Scan for the cell matching the given text and deliver its [X, Y] coordinate at center. 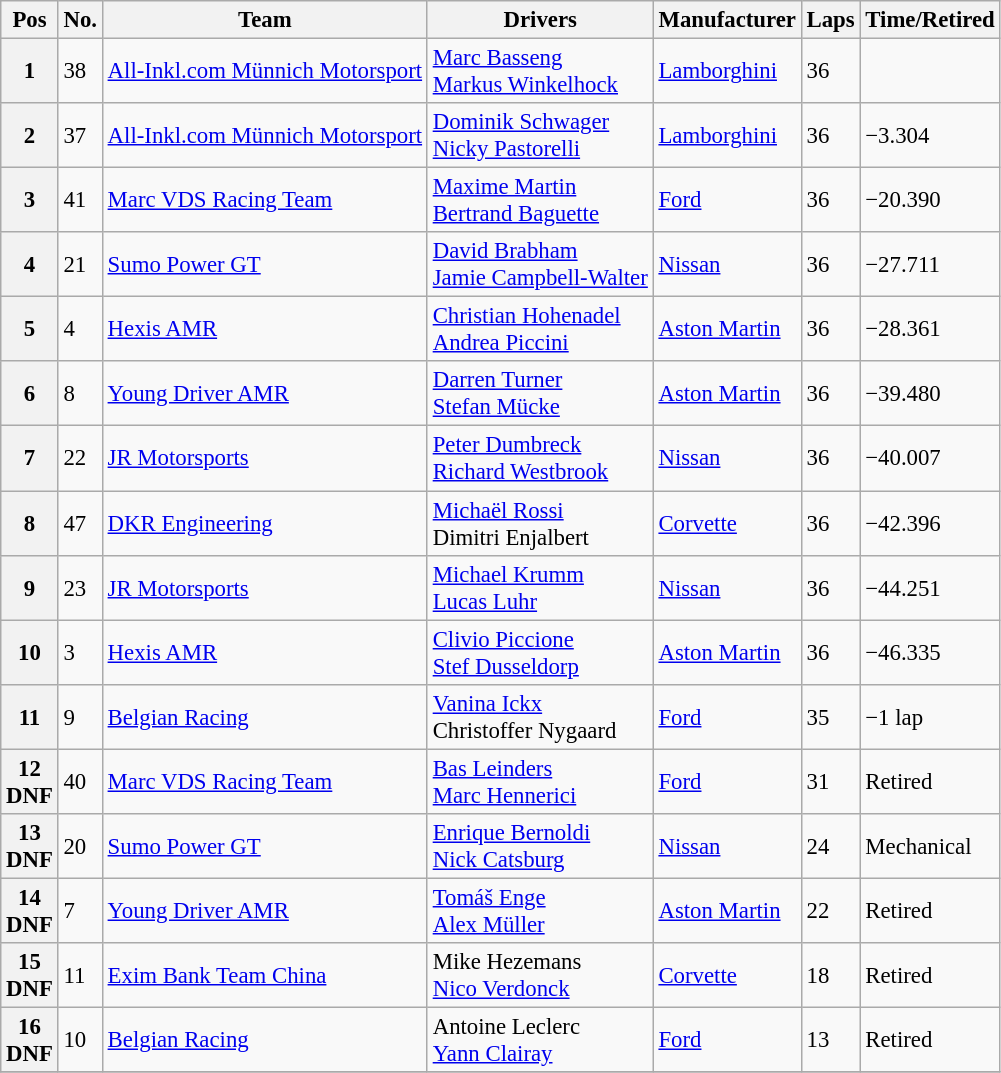
Drivers [540, 20]
−42.396 [930, 524]
31 [830, 782]
Peter Dumbreck Richard Westbrook [540, 458]
2 [30, 136]
−40.007 [930, 458]
Pos [30, 20]
−46.335 [930, 652]
40 [80, 782]
No. [80, 20]
18 [830, 976]
47 [80, 524]
6 [30, 394]
Laps [830, 20]
−39.480 [930, 394]
41 [80, 200]
37 [80, 136]
13 [830, 1040]
38 [80, 72]
15DNF [30, 976]
20 [80, 846]
1 [30, 72]
12DNF [30, 782]
David Brabham Jamie Campbell-Walter [540, 264]
Michael Krumm Lucas Luhr [540, 588]
Mike Hezemans Nico Verdonck [540, 976]
14DNF [30, 910]
Time/Retired [930, 20]
Marc Basseng Markus Winkelhock [540, 72]
Dominik Schwager Nicky Pastorelli [540, 136]
Exim Bank Team China [264, 976]
−1 lap [930, 716]
35 [830, 716]
Mechanical [930, 846]
5 [30, 330]
−20.390 [930, 200]
13DNF [30, 846]
Antoine Leclerc Yann Clairay [540, 1040]
16DNF [30, 1040]
−27.711 [930, 264]
Maxime Martin Bertrand Baguette [540, 200]
−3.304 [930, 136]
21 [80, 264]
−28.361 [930, 330]
DKR Engineering [264, 524]
24 [830, 846]
Darren Turner Stefan Mücke [540, 394]
Team [264, 20]
−44.251 [930, 588]
Michaël Rossi Dimitri Enjalbert [540, 524]
Tomáš Enge Alex Müller [540, 910]
Clivio Piccione Stef Dusseldorp [540, 652]
Manufacturer [727, 20]
Bas Leinders Marc Hennerici [540, 782]
Enrique Bernoldi Nick Catsburg [540, 846]
Christian Hohenadel Andrea Piccini [540, 330]
23 [80, 588]
Vanina Ickx Christoffer Nygaard [540, 716]
